For the text-containing cell, return its midpoint in (X, Y) coordinate format. 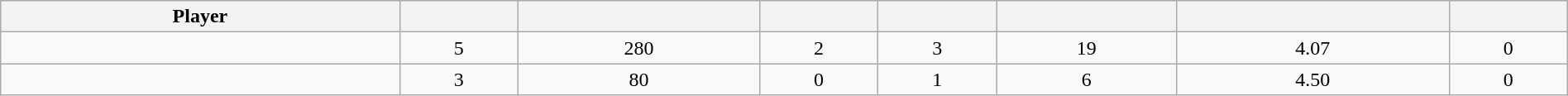
80 (638, 79)
2 (819, 48)
4.50 (1313, 79)
1 (938, 79)
Player (200, 17)
4.07 (1313, 48)
5 (458, 48)
6 (1087, 79)
19 (1087, 48)
280 (638, 48)
